Pinpoint the cell where the given text exists, returning its (x, y) midpoint coordinate. 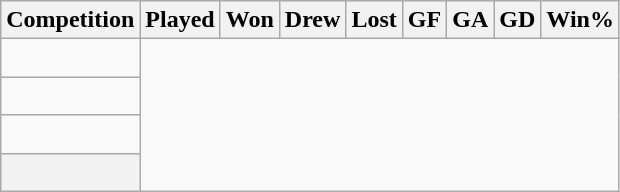
GA (470, 20)
GD (518, 20)
GF (424, 20)
Competition (70, 20)
Won (250, 20)
Played (180, 20)
Drew (312, 20)
Lost (374, 20)
Win% (580, 20)
